For the text-containing cell, return its midpoint in [X, Y] coordinate format. 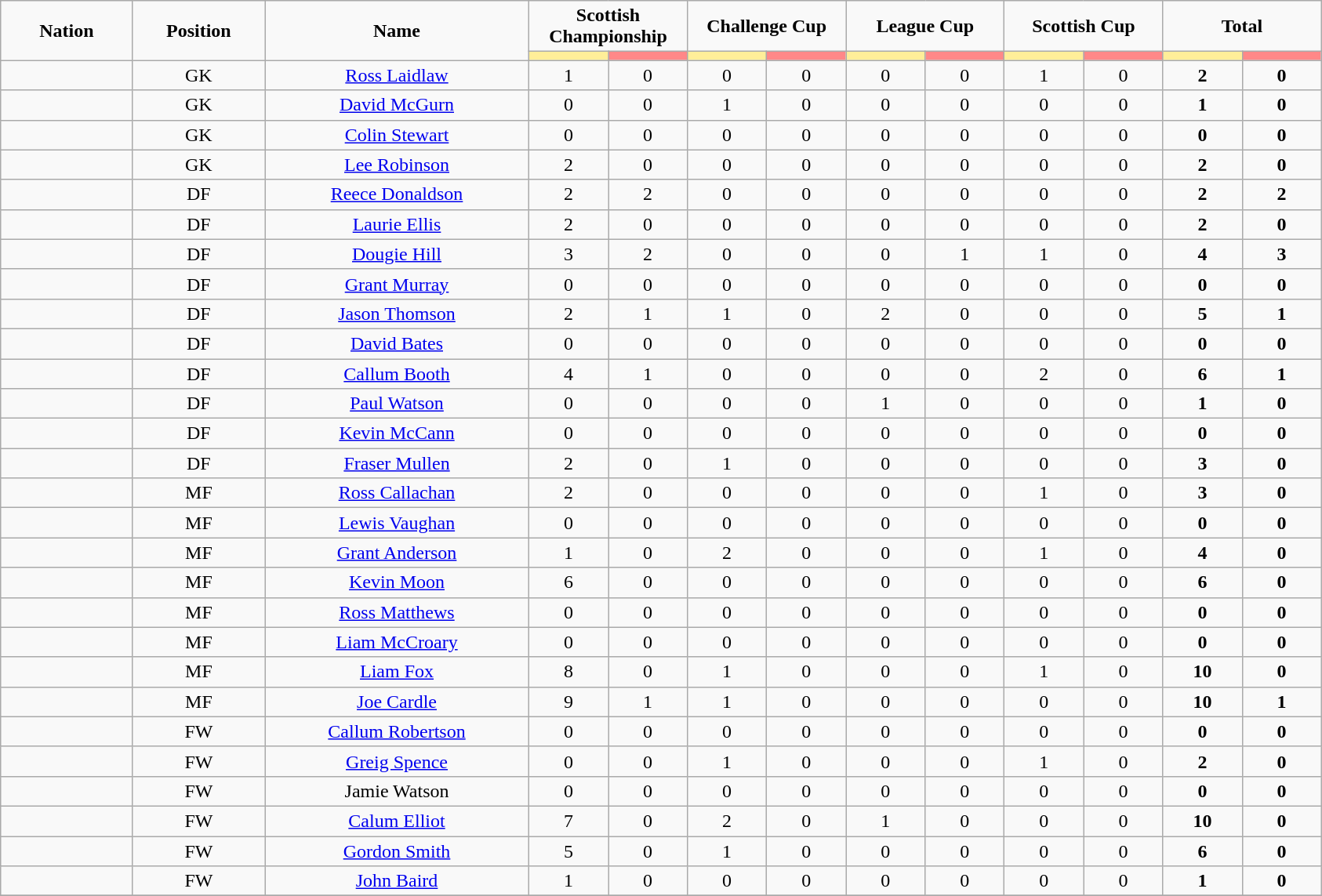
Total [1242, 27]
David McGurn [397, 105]
Gordon Smith [397, 851]
Laurie Ellis [397, 224]
8 [568, 672]
Fraser Mullen [397, 463]
Challenge Cup [767, 27]
Lee Robinson [397, 165]
Scottish Championship [608, 27]
Ross Laidlaw [397, 75]
David Bates [397, 343]
Kevin McCann [397, 433]
9 [568, 702]
Ross Matthews [397, 612]
Liam McCroary [397, 642]
Nation [67, 31]
Lewis Vaughan [397, 523]
Reece Donaldson [397, 194]
Jamie Watson [397, 791]
Name [397, 31]
Scottish Cup [1084, 27]
League Cup [925, 27]
Kevin Moon [397, 582]
Ross Callachan [397, 493]
Callum Robertson [397, 731]
Callum Booth [397, 374]
Dougie Hill [397, 254]
Colin Stewart [397, 135]
Paul Watson [397, 404]
Grant Anderson [397, 553]
Calum Elliot [397, 821]
7 [568, 821]
Greig Spence [397, 761]
Position [198, 31]
Grant Murray [397, 284]
Liam Fox [397, 672]
Joe Cardle [397, 702]
Jason Thomson [397, 314]
John Baird [397, 881]
